Identify which cell holds the provided text, then report its [x, y] central coordinate. 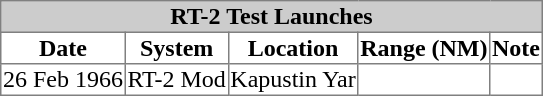
System [176, 48]
RT-2 Test Launches [272, 17]
Note [516, 48]
Range (NM) [424, 48]
26 Feb 1966 [63, 80]
RT-2 Mod [176, 80]
Date [63, 48]
Kapustin Yar [293, 80]
Location [293, 48]
